Find where the given text appears and provide that cell's center as [x, y] coordinate. 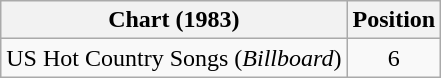
6 [394, 58]
US Hot Country Songs (Billboard) [174, 58]
Position [394, 20]
Chart (1983) [174, 20]
